Extract the (x, y) coordinate from the center of the cell holding the provided text.  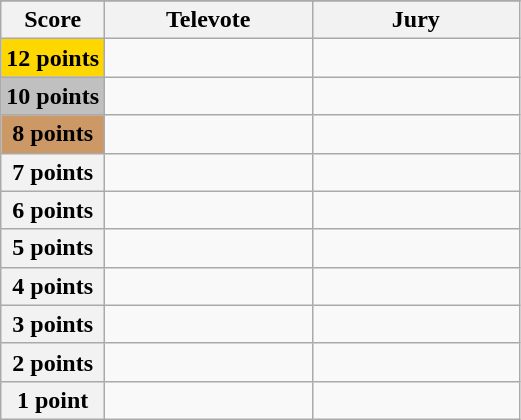
12 points (53, 58)
1 point (53, 400)
6 points (53, 210)
Score (53, 20)
7 points (53, 172)
Televote (209, 20)
5 points (53, 248)
4 points (53, 286)
3 points (53, 324)
8 points (53, 134)
2 points (53, 362)
10 points (53, 96)
Jury (416, 20)
